Determine the [x, y] coordinate at the center of the cell enclosing the given text.  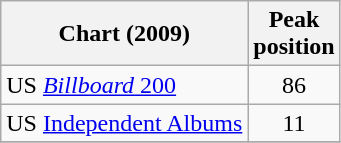
Peakposition [294, 34]
86 [294, 85]
11 [294, 123]
US Billboard 200 [124, 85]
Chart (2009) [124, 34]
US Independent Albums [124, 123]
